Locate the cell with the specified text and output its (x, y) center coordinate. 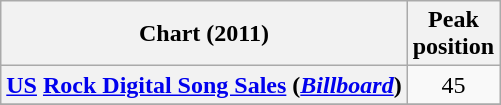
Chart (2011) (204, 34)
US Rock Digital Song Sales (Billboard) (204, 85)
Peak position (453, 34)
45 (453, 85)
